Find where the given text appears and provide that cell's center as [X, Y] coordinate. 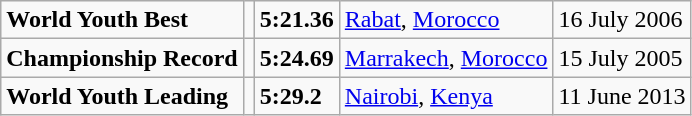
Rabat, Morocco [446, 20]
World Youth Leading [122, 96]
5:24.69 [296, 58]
World Youth Best [122, 20]
Nairobi, Kenya [446, 96]
5:21.36 [296, 20]
Championship Record [122, 58]
Marrakech, Morocco [446, 58]
5:29.2 [296, 96]
11 June 2013 [622, 96]
15 July 2005 [622, 58]
16 July 2006 [622, 20]
